Return (X, Y) of the center of cell containing provided text 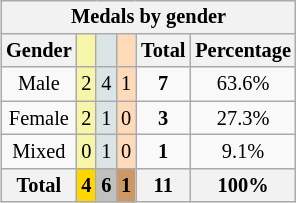
Medals by gender (148, 17)
Gender (38, 51)
11 (163, 185)
7 (163, 84)
100% (243, 185)
3 (163, 118)
27.3% (243, 118)
Male (38, 84)
6 (106, 185)
Percentage (243, 51)
63.6% (243, 84)
Female (38, 118)
9.1% (243, 152)
Mixed (38, 152)
